Return the [X, Y] coordinate for the center point of the cell that contains the specified text.  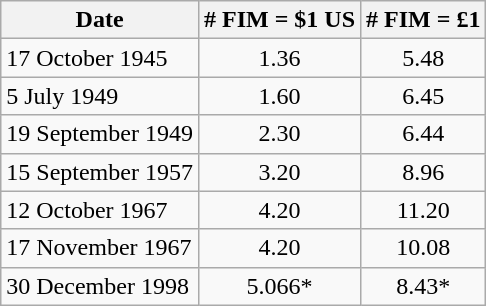
11.20 [424, 210]
6.45 [424, 96]
17 October 1945 [100, 58]
3.20 [279, 172]
15 September 1957 [100, 172]
5.48 [424, 58]
30 December 1998 [100, 286]
2.30 [279, 134]
5 July 1949 [100, 96]
17 November 1967 [100, 248]
# FIM = $1 US [279, 20]
6.44 [424, 134]
Date [100, 20]
1.60 [279, 96]
5.066* [279, 286]
12 October 1967 [100, 210]
1.36 [279, 58]
# FIM = £1 [424, 20]
8.96 [424, 172]
8.43* [424, 286]
10.08 [424, 248]
19 September 1949 [100, 134]
